From the cell containing the given text, extract its center point as [X, Y] coordinate. 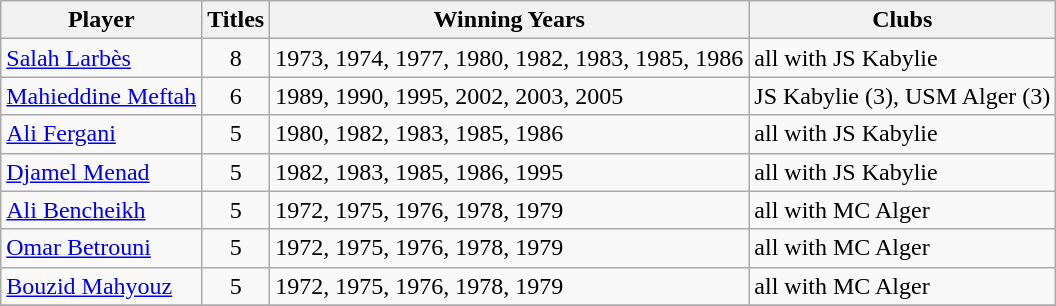
1980, 1982, 1983, 1985, 1986 [510, 134]
Player [102, 20]
Winning Years [510, 20]
Bouzid Mahyouz [102, 286]
1989, 1990, 1995, 2002, 2003, 2005 [510, 96]
Titles [236, 20]
1982, 1983, 1985, 1986, 1995 [510, 172]
8 [236, 58]
6 [236, 96]
Omar Betrouni [102, 248]
Salah Larbès [102, 58]
JS Kabylie (3), USM Alger (3) [902, 96]
Ali Fergani [102, 134]
1973, 1974, 1977, 1980, 1982, 1983, 1985, 1986 [510, 58]
Clubs [902, 20]
Mahieddine Meftah [102, 96]
Ali Bencheikh [102, 210]
Djamel Menad [102, 172]
